Output the [x, y] coordinate of the center of the cell containing the given text.  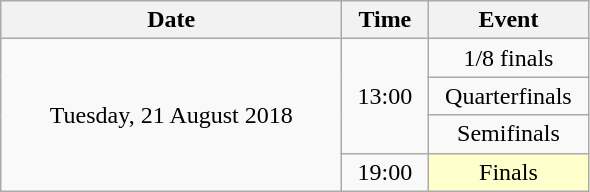
Time [385, 20]
19:00 [385, 172]
1/8 finals [508, 58]
Event [508, 20]
Tuesday, 21 August 2018 [172, 115]
Finals [508, 172]
13:00 [385, 96]
Semifinals [508, 134]
Date [172, 20]
Quarterfinals [508, 96]
